Identify which cell holds the provided text, then report its (X, Y) central coordinate. 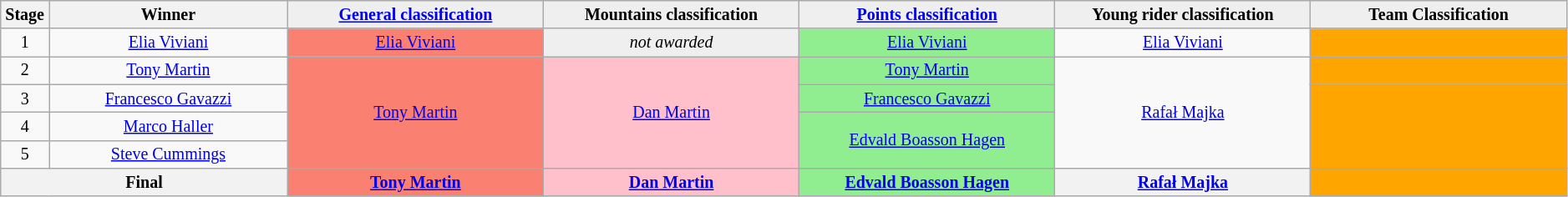
1 (25, 43)
Points classification (927, 15)
5 (25, 154)
4 (25, 127)
not awarded (671, 43)
General classification (415, 15)
Stage (25, 15)
Young rider classification (1183, 15)
Final (145, 182)
Marco Haller (169, 127)
3 (25, 98)
Mountains classification (671, 15)
Team Classification (1439, 15)
Winner (169, 15)
Steve Cummings (169, 154)
2 (25, 70)
